From the cell containing the given text, extract its center point as [x, y] coordinate. 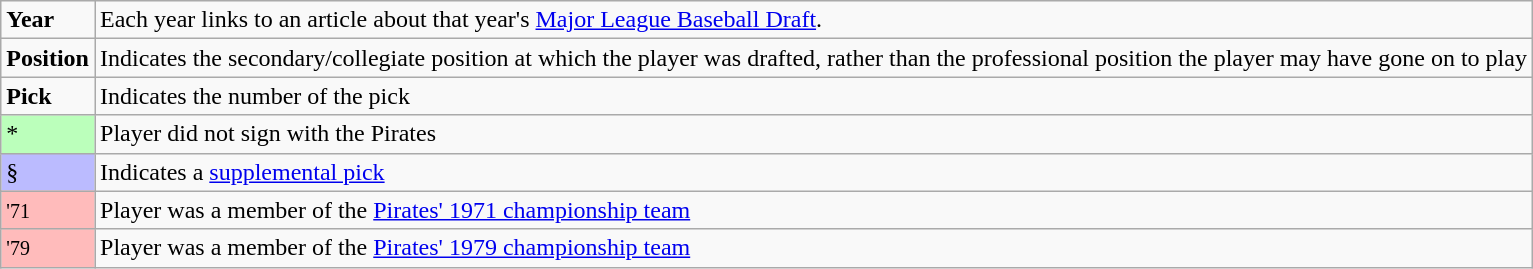
Pick [48, 96]
Player did not sign with the Pirates [813, 134]
'79 [48, 248]
Indicates the number of the pick [813, 96]
Player was a member of the Pirates' 1979 championship team [813, 248]
Indicates a supplemental pick [813, 172]
Position [48, 58]
Year [48, 20]
* [48, 134]
§ [48, 172]
Each year links to an article about that year's Major League Baseball Draft. [813, 20]
'71 [48, 210]
Player was a member of the Pirates' 1971 championship team [813, 210]
